Extract the (x, y) coordinate from the center of the cell holding the provided text.  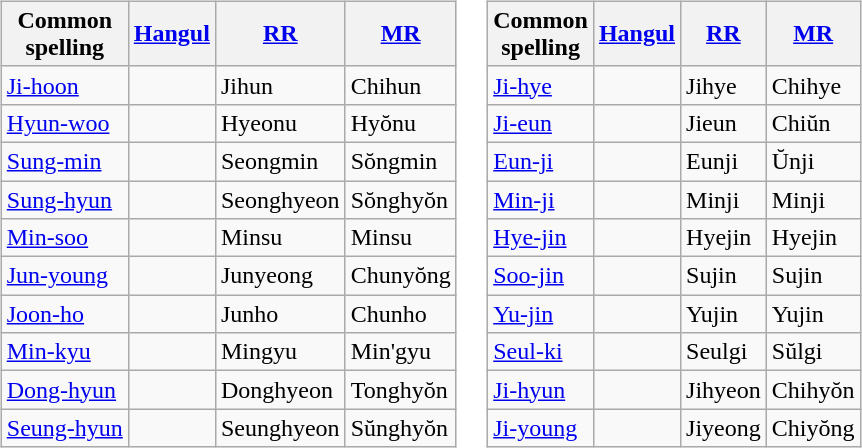
Ji-hye (541, 85)
Seongmin (280, 161)
Eun-ji (541, 161)
Hyeonu (280, 123)
Yu-jin (541, 314)
Chihun (400, 85)
Seulgi (724, 352)
Min'gyu (400, 352)
Donghyeon (280, 390)
Sŭnghyŏn (400, 428)
Jiyeong (724, 428)
Chihyŏn (813, 390)
Ji-eun (541, 123)
Jihyeon (724, 390)
Mingyu (280, 352)
Sung-hyun (64, 199)
Chiyŏng (813, 428)
Eunji (724, 161)
Jihye (724, 85)
Ŭnji (813, 161)
Chiŭn (813, 123)
Seunghyeon (280, 428)
Joon-ho (64, 314)
Sŏnghyŏn (400, 199)
Hyun-woo (64, 123)
Min-soo (64, 238)
Sŏngmin (400, 161)
Ji-hyun (541, 390)
Hyŏnu (400, 123)
Ji-young (541, 428)
Min-ji (541, 199)
Dong-hyun (64, 390)
Junyeong (280, 276)
Sung-min (64, 161)
Jun-young (64, 276)
Seul-ki (541, 352)
Ji-hoon (64, 85)
Sŭlgi (813, 352)
Tonghyŏn (400, 390)
Seung-hyun (64, 428)
Soo-jin (541, 276)
Seonghyeon (280, 199)
Jieun (724, 123)
Chunho (400, 314)
Hye-jin (541, 238)
Chihye (813, 85)
Chunyŏng (400, 276)
Jihun (280, 85)
Min-kyu (64, 352)
Junho (280, 314)
